For the text-containing cell, return its midpoint in (x, y) coordinate format. 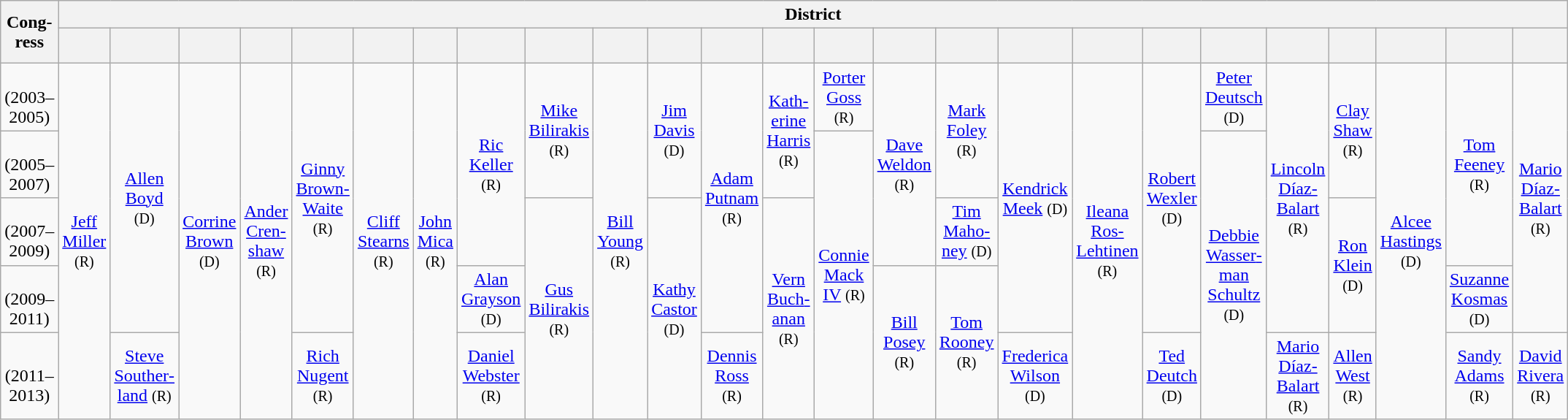
Alan Grayson (D) (491, 299)
Jeff Miller (R) (85, 241)
Kathy Castor (D) (675, 308)
(2003–2005) (29, 97)
Cliff Stearns (R) (383, 241)
Corrine Brown (D) (210, 241)
District (813, 15)
Dennis Ross (R) (731, 375)
Tom Rooney (R) (966, 342)
Ileana Ros-Lehtinen (R) (1107, 241)
Vern Buch­anan (R) (788, 308)
Steve Souther­land (R) (145, 375)
Ron Klein (D) (1353, 265)
Debbie Wasser­man Schultz (D) (1234, 275)
Kendrick Meek (D) (1035, 198)
Allen Boyd (D) (145, 198)
Ander Cren­shaw (R) (266, 241)
John Mica (R) (435, 241)
Suzanne Kosmas (D) (1479, 299)
David Rivera (R) (1540, 375)
Robert Wexler (D) (1172, 198)
Mark Foley (R) (966, 131)
(2009–2011) (29, 299)
Frederica Wilson (D) (1035, 375)
(2011–2013) (29, 375)
Lincoln Díaz-Balart (R) (1298, 198)
Cong­ress (29, 32)
Sandy Adams (R) (1479, 375)
Daniel Webster (R) (491, 375)
Clay Shaw (R) (1353, 131)
Adam Putnam (R) (731, 198)
Kath­erine Harris (R) (788, 131)
Dave Weldon (R) (904, 164)
Ric Keller (R) (491, 164)
Gus Bilirakis (R) (559, 308)
Alcee Hastings (D) (1410, 241)
Tom Feeney (R) (1479, 164)
Porter Goss (R) (844, 97)
Bill Young (R) (620, 241)
Ginny Brown-Waite (R) (323, 198)
Mike Bilirakis (R) (559, 131)
Connie Mack IV (R) (844, 275)
Jim Davis (D) (675, 131)
Ted Deutch (D) (1172, 375)
(2005–2007) (29, 164)
Bill Posey (R) (904, 342)
Tim Maho­ney (D) (966, 232)
Rich Nugent (R) (323, 375)
Peter Deutsch (D) (1234, 97)
(2007–2009) (29, 232)
Allen West (R) (1353, 375)
